Detect which cell encompasses the target text, then output its [x, y] center coordinate. 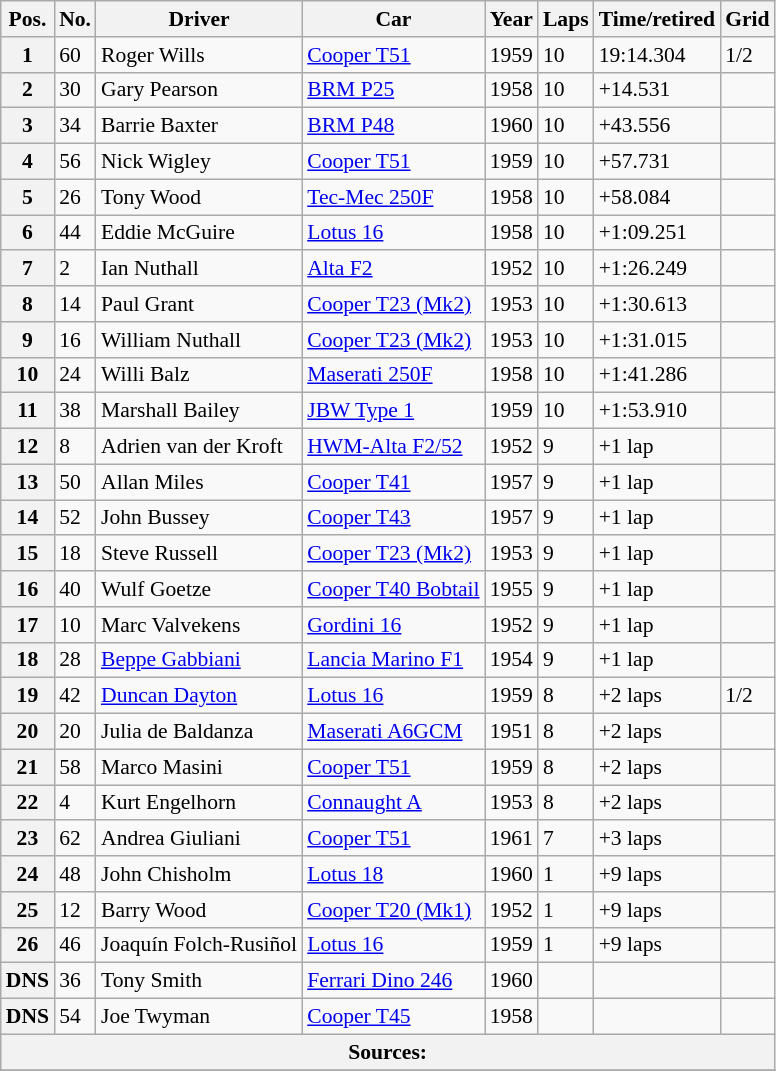
52 [75, 518]
Tony Smith [199, 981]
22 [28, 803]
Car [393, 19]
Laps [566, 19]
48 [75, 874]
+1:53.910 [657, 411]
Steve Russell [199, 554]
62 [75, 839]
BRM P48 [393, 126]
Gordini 16 [393, 625]
Connaught A [393, 803]
JBW Type 1 [393, 411]
19:14.304 [657, 55]
+1:30.613 [657, 304]
Paul Grant [199, 304]
Barrie Baxter [199, 126]
1954 [512, 660]
58 [75, 767]
Willi Balz [199, 375]
+43.556 [657, 126]
Ian Nuthall [199, 269]
19 [28, 696]
40 [75, 589]
Grid [748, 19]
Tec-Mec 250F [393, 197]
Joaquín Folch-Rusiñol [199, 945]
Ferrari Dino 246 [393, 981]
Nick Wigley [199, 162]
5 [28, 197]
Lotus 18 [393, 874]
Cooper T45 [393, 1017]
Pos. [28, 19]
Sources: [388, 1052]
Adrien van der Kroft [199, 447]
15 [28, 554]
Marshall Bailey [199, 411]
Roger Wills [199, 55]
BRM P25 [393, 90]
23 [28, 839]
+3 laps [657, 839]
Year [512, 19]
44 [75, 233]
Tony Wood [199, 197]
Cooper T40 Bobtail [393, 589]
+14.531 [657, 90]
Lancia Marino F1 [393, 660]
60 [75, 55]
54 [75, 1017]
HWM-Alta F2/52 [393, 447]
Maserati A6GCM [393, 732]
17 [28, 625]
Wulf Goetze [199, 589]
28 [75, 660]
Cooper T43 [393, 518]
+1:31.015 [657, 340]
21 [28, 767]
Alta F2 [393, 269]
Cooper T41 [393, 482]
William Nuthall [199, 340]
56 [75, 162]
Barry Wood [199, 910]
11 [28, 411]
Andrea Giuliani [199, 839]
1955 [512, 589]
Kurt Engelhorn [199, 803]
Eddie McGuire [199, 233]
13 [28, 482]
42 [75, 696]
John Bussey [199, 518]
Time/retired [657, 19]
Duncan Dayton [199, 696]
3 [28, 126]
+57.731 [657, 162]
30 [75, 90]
+1:41.286 [657, 375]
+1:09.251 [657, 233]
Allan Miles [199, 482]
Joe Twyman [199, 1017]
Julia de Baldanza [199, 732]
+1:26.249 [657, 269]
Driver [199, 19]
Marc Valvekens [199, 625]
25 [28, 910]
+58.084 [657, 197]
46 [75, 945]
No. [75, 19]
1951 [512, 732]
38 [75, 411]
36 [75, 981]
John Chisholm [199, 874]
1961 [512, 839]
Maserati 250F [393, 375]
Cooper T20 (Mk1) [393, 910]
Gary Pearson [199, 90]
50 [75, 482]
34 [75, 126]
6 [28, 233]
Beppe Gabbiani [199, 660]
Marco Masini [199, 767]
